Identify which cell holds the provided text, then report its [X, Y] central coordinate. 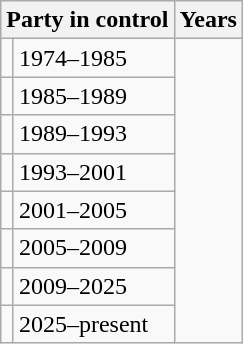
2001–2005 [94, 210]
1974–1985 [94, 58]
1985–1989 [94, 96]
Years [208, 20]
2005–2009 [94, 248]
Party in control [88, 20]
1989–1993 [94, 134]
2009–2025 [94, 286]
1993–2001 [94, 172]
2025–present [94, 324]
